Return the [X, Y] coordinate for the center point of the cell that contains the specified text.  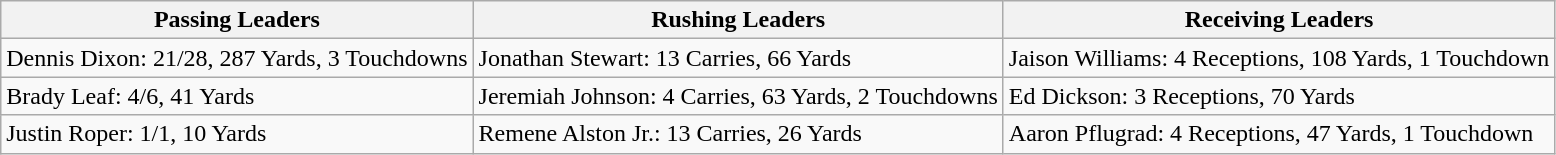
Receiving Leaders [1279, 20]
Jaison Williams: 4 Receptions, 108 Yards, 1 Touchdown [1279, 58]
Jonathan Stewart: 13 Carries, 66 Yards [738, 58]
Aaron Pflugrad: 4 Receptions, 47 Yards, 1 Touchdown [1279, 134]
Remene Alston Jr.: 13 Carries, 26 Yards [738, 134]
Justin Roper: 1/1, 10 Yards [237, 134]
Ed Dickson: 3 Receptions, 70 Yards [1279, 96]
Rushing Leaders [738, 20]
Brady Leaf: 4/6, 41 Yards [237, 96]
Dennis Dixon: 21/28, 287 Yards, 3 Touchdowns [237, 58]
Passing Leaders [237, 20]
Jeremiah Johnson: 4 Carries, 63 Yards, 2 Touchdowns [738, 96]
